Scan for the cell matching the given text and deliver its [x, y] coordinate at center. 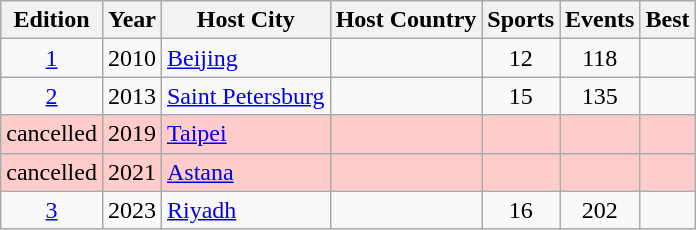
3 [52, 210]
Sports [521, 20]
Host Country [406, 20]
118 [600, 58]
2019 [132, 134]
2023 [132, 210]
16 [521, 210]
Saint Petersburg [246, 96]
Edition [52, 20]
Riyadh [246, 210]
15 [521, 96]
2013 [132, 96]
Events [600, 20]
135 [600, 96]
202 [600, 210]
2010 [132, 58]
Year [132, 20]
Taipei [246, 134]
12 [521, 58]
2 [52, 96]
Best [668, 20]
Host City [246, 20]
2021 [132, 172]
1 [52, 58]
Beijing [246, 58]
Astana [246, 172]
